Output the (X, Y) coordinate of the center of the cell containing the given text.  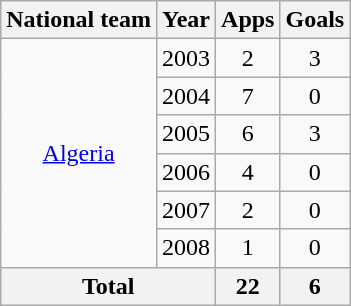
Year (186, 20)
2007 (186, 210)
22 (248, 286)
Algeria (79, 153)
Total (108, 286)
2008 (186, 248)
2004 (186, 96)
Goals (315, 20)
Apps (248, 20)
4 (248, 172)
1 (248, 248)
National team (79, 20)
2003 (186, 58)
2005 (186, 134)
7 (248, 96)
2006 (186, 172)
